Identify which cell holds the provided text, then report its [X, Y] central coordinate. 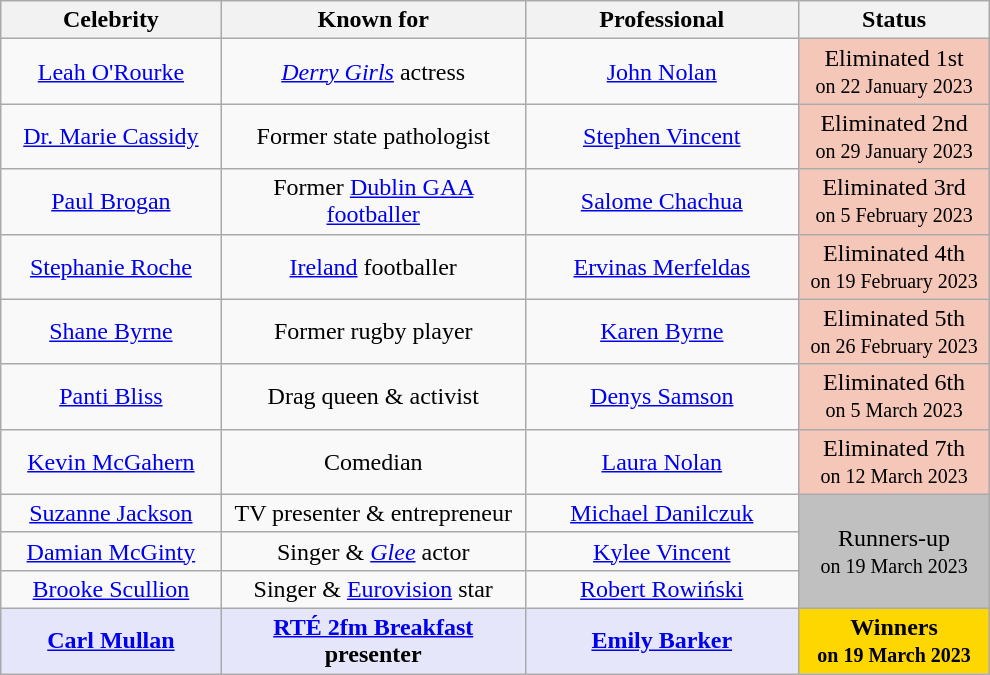
Eliminated 7th on 12 March 2023 [894, 462]
RTÉ 2fm Breakfast presenter [373, 640]
Winners on 19 March 2023 [894, 640]
Professional [662, 20]
Celebrity [110, 20]
Leah O'Rourke [110, 72]
Eliminated 5th on 26 February 2023 [894, 332]
Drag queen & activist [373, 396]
Derry Girls actress [373, 72]
Eliminated 4th on 19 February 2023 [894, 266]
Ireland footballer [373, 266]
Carl Mullan [110, 640]
Eliminated 2nd on 29 January 2023 [894, 136]
Suzanne Jackson [110, 513]
Panti Bliss [110, 396]
Known for [373, 20]
Eliminated 1st on 22 January 2023 [894, 72]
Singer & Eurovision star [373, 589]
Dr. Marie Cassidy [110, 136]
John Nolan [662, 72]
Kylee Vincent [662, 551]
Former Dublin GAA footballer [373, 202]
Status [894, 20]
Denys Samson [662, 396]
Stephen Vincent [662, 136]
Kevin McGahern [110, 462]
Singer & Glee actor [373, 551]
Brooke Scullion [110, 589]
Laura Nolan [662, 462]
Salome Chachua [662, 202]
Karen Byrne [662, 332]
Eliminated 6th on 5 March 2023 [894, 396]
Former state pathologist [373, 136]
Eliminated 3rd on 5 February 2023 [894, 202]
Paul Brogan [110, 202]
Former rugby player [373, 332]
Runners-up on 19 March 2023 [894, 551]
Michael Danilczuk [662, 513]
Shane Byrne [110, 332]
Comedian [373, 462]
Stephanie Roche [110, 266]
Damian McGinty [110, 551]
Emily Barker [662, 640]
Ervinas Merfeldas [662, 266]
TV presenter & entrepreneur [373, 513]
Robert Rowiński [662, 589]
